Determine the [X, Y] coordinate at the center of the cell enclosing the given text.  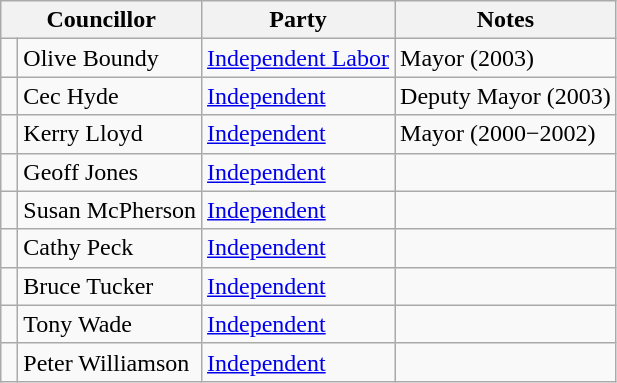
Mayor (2000−2002) [506, 134]
Party [298, 20]
Councillor [102, 20]
Olive Boundy [110, 58]
Notes [506, 20]
Mayor (2003) [506, 58]
Geoff Jones [110, 172]
Cec Hyde [110, 96]
Independent Labor [298, 58]
Kerry Lloyd [110, 134]
Cathy Peck [110, 248]
Deputy Mayor (2003) [506, 96]
Peter Williamson [110, 362]
Bruce Tucker [110, 286]
Susan McPherson [110, 210]
Tony Wade [110, 324]
